Extract the (x, y) coordinate from the center of the cell holding the provided text.  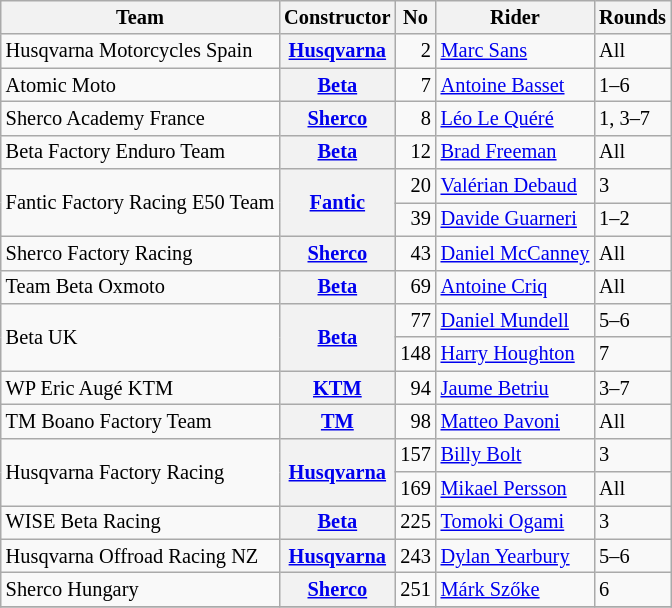
69 (415, 287)
Beta UK (140, 336)
3–7 (632, 388)
225 (415, 522)
1, 3–7 (632, 118)
Marc Sans (516, 51)
TM Boano Factory Team (140, 421)
169 (415, 489)
Mikael Persson (516, 489)
Daniel Mundell (516, 320)
Billy Bolt (516, 455)
12 (415, 152)
2 (415, 51)
WISE Beta Racing (140, 522)
Beta Factory Enduro Team (140, 152)
Sherco Academy France (140, 118)
43 (415, 253)
Constructor (337, 17)
Rider (516, 17)
Antoine Criq (516, 287)
Dylan Yearbury (516, 556)
8 (415, 118)
Valérian Debaud (516, 186)
Team Beta Oxmoto (140, 287)
98 (415, 421)
243 (415, 556)
WP Eric Augé KTM (140, 388)
94 (415, 388)
Husqvarna Motorcycles Spain (140, 51)
1–2 (632, 219)
Davide Guarneri (516, 219)
1–6 (632, 85)
TM (337, 421)
Husqvarna Offroad Racing NZ (140, 556)
Husqvarna Factory Racing (140, 472)
KTM (337, 388)
No (415, 17)
39 (415, 219)
Atomic Moto (140, 85)
148 (415, 354)
77 (415, 320)
Rounds (632, 17)
Harry Houghton (516, 354)
Fantic Factory Racing E50 Team (140, 202)
Daniel McCanney (516, 253)
Márk Szőke (516, 589)
Léo Le Quéré (516, 118)
Matteo Pavoni (516, 421)
20 (415, 186)
Brad Freeman (516, 152)
Antoine Basset (516, 85)
Tomoki Ogami (516, 522)
6 (632, 589)
Fantic (337, 202)
251 (415, 589)
157 (415, 455)
Team (140, 17)
Jaume Betriu (516, 388)
Sherco Hungary (140, 589)
Sherco Factory Racing (140, 253)
